For the text-containing cell, return its midpoint in [x, y] coordinate format. 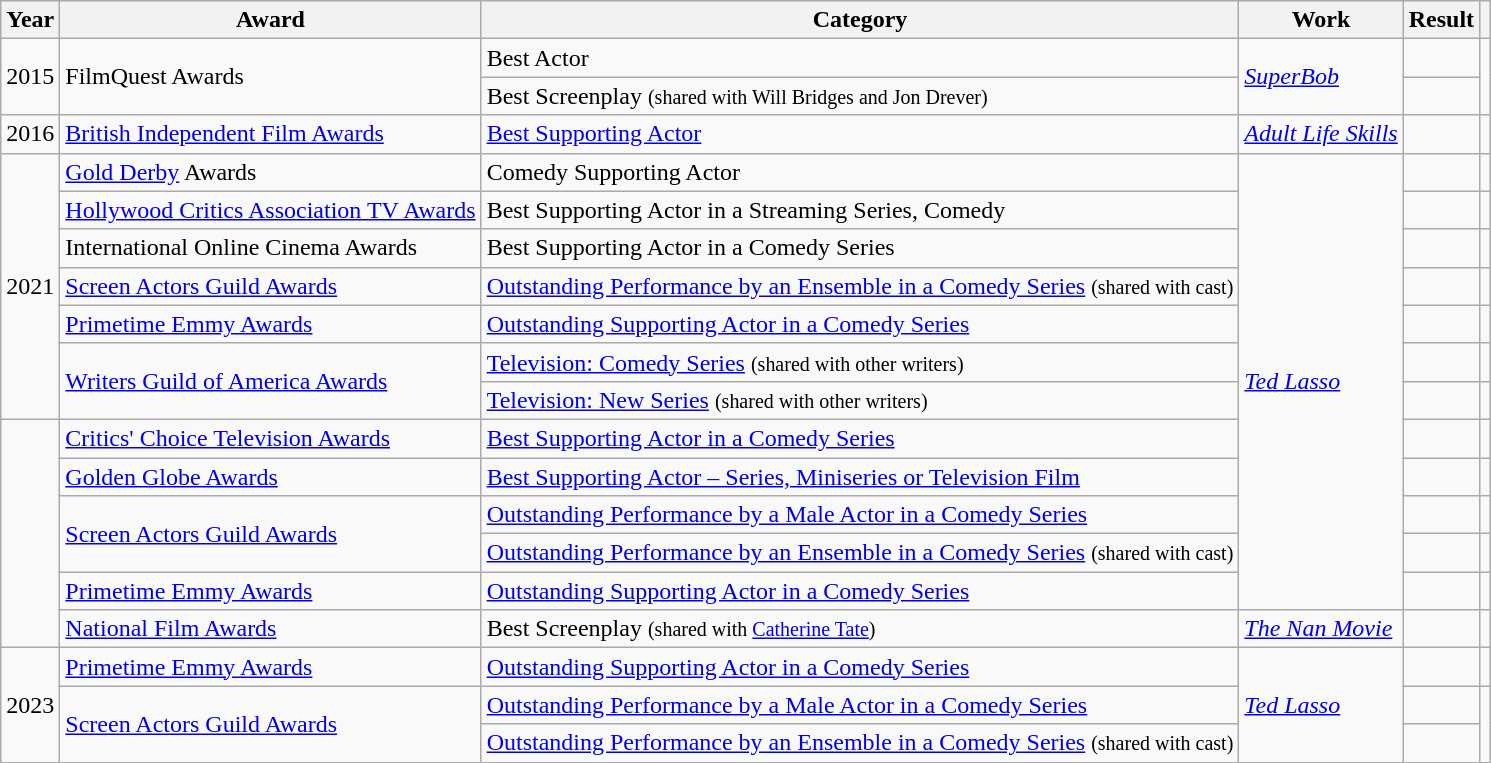
2021 [30, 286]
SuperBob [1321, 77]
2015 [30, 77]
Category [860, 20]
Comedy Supporting Actor [860, 172]
Year [30, 20]
Gold Derby Awards [270, 172]
Work [1321, 20]
British Independent Film Awards [270, 134]
Critics' Choice Television Awards [270, 438]
Television: Comedy Series (shared with other writers) [860, 362]
Best Supporting Actor in a Streaming Series, Comedy [860, 210]
International Online Cinema Awards [270, 248]
FilmQuest Awards [270, 77]
National Film Awards [270, 629]
Best Screenplay (shared with Will Bridges and Jon Drever) [860, 96]
Writers Guild of America Awards [270, 381]
Best Screenplay (shared with Catherine Tate) [860, 629]
Result [1441, 20]
Hollywood Critics Association TV Awards [270, 210]
The Nan Movie [1321, 629]
2023 [30, 705]
Best Supporting Actor – Series, Miniseries or Television Film [860, 477]
Best Supporting Actor [860, 134]
2016 [30, 134]
Television: New Series (shared with other writers) [860, 400]
Adult Life Skills [1321, 134]
Best Actor [860, 58]
Golden Globe Awards [270, 477]
Award [270, 20]
